Detect which cell encompasses the target text, then output its (X, Y) center coordinate. 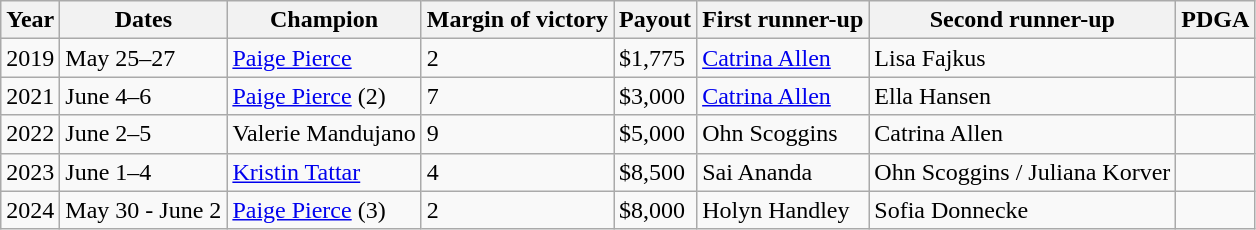
Paige Pierce (2) (324, 96)
Paige Pierce (324, 58)
First runner-up (783, 20)
2021 (30, 96)
2019 (30, 58)
Holyn Handley (783, 210)
May 25–27 (144, 58)
Valerie Mandujano (324, 134)
June 2–5 (144, 134)
7 (517, 96)
$1,775 (656, 58)
$5,000 (656, 134)
Year (30, 20)
June 1–4 (144, 172)
Lisa Fajkus (1022, 58)
May 30 - June 2 (144, 210)
Second runner-up (1022, 20)
Ella Hansen (1022, 96)
Kristin Tattar (324, 172)
Payout (656, 20)
9 (517, 134)
Margin of victory (517, 20)
Dates (144, 20)
4 (517, 172)
$3,000 (656, 96)
Champion (324, 20)
Ohn Scoggins / Juliana Korver (1022, 172)
Sofia Donnecke (1022, 210)
June 4–6 (144, 96)
2024 (30, 210)
$8,000 (656, 210)
PDGA (1216, 20)
Sai Ananda (783, 172)
Paige Pierce (3) (324, 210)
$8,500 (656, 172)
Ohn Scoggins (783, 134)
2023 (30, 172)
2022 (30, 134)
